Detect which cell encompasses the target text, then output its [X, Y] center coordinate. 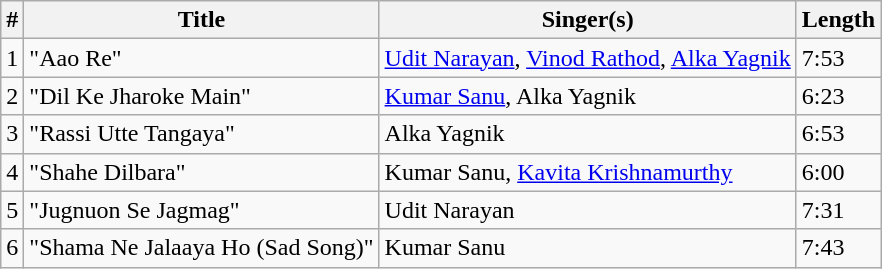
6:23 [838, 96]
Alka Yagnik [588, 134]
"Rassi Utte Tangaya" [202, 134]
Kumar Sanu, Alka Yagnik [588, 96]
6:00 [838, 172]
Kumar Sanu, Kavita Krishnamurthy [588, 172]
"Jugnuon Se Jagmag" [202, 210]
7:53 [838, 58]
Udit Narayan [588, 210]
"Shama Ne Jalaaya Ho (Sad Song)" [202, 248]
5 [12, 210]
"Aao Re" [202, 58]
# [12, 20]
3 [12, 134]
6:53 [838, 134]
Udit Narayan, Vinod Rathod, Alka Yagnik [588, 58]
Title [202, 20]
Singer(s) [588, 20]
7:43 [838, 248]
6 [12, 248]
Length [838, 20]
"Shahe Dilbara" [202, 172]
4 [12, 172]
Kumar Sanu [588, 248]
1 [12, 58]
7:31 [838, 210]
2 [12, 96]
"Dil Ke Jharoke Main" [202, 96]
